Provide the [X, Y] coordinate of the cell's center where the given text is located.  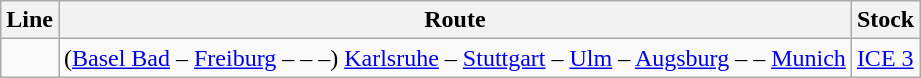
Line [30, 20]
ICE 3 [885, 58]
Stock [885, 20]
(Basel Bad – Freiburg – – –) Karlsruhe – Stuttgart – Ulm – Augsburg – – Munich [454, 58]
Route [454, 20]
